Identify which cell holds the provided text, then report its [x, y] central coordinate. 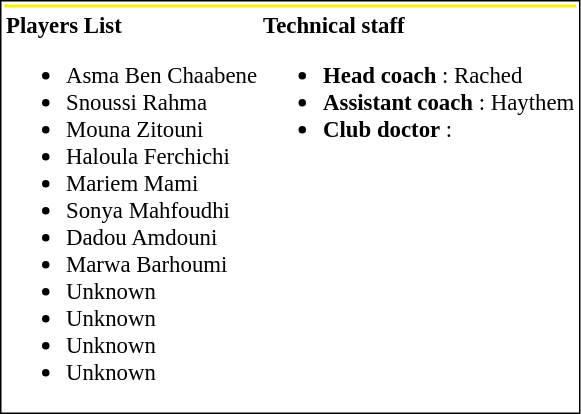
Technical staffHead coach : RachedAssistant coach : HaythemClub doctor : [419, 210]
